Output the [x, y] coordinate of the center of the cell containing the given text.  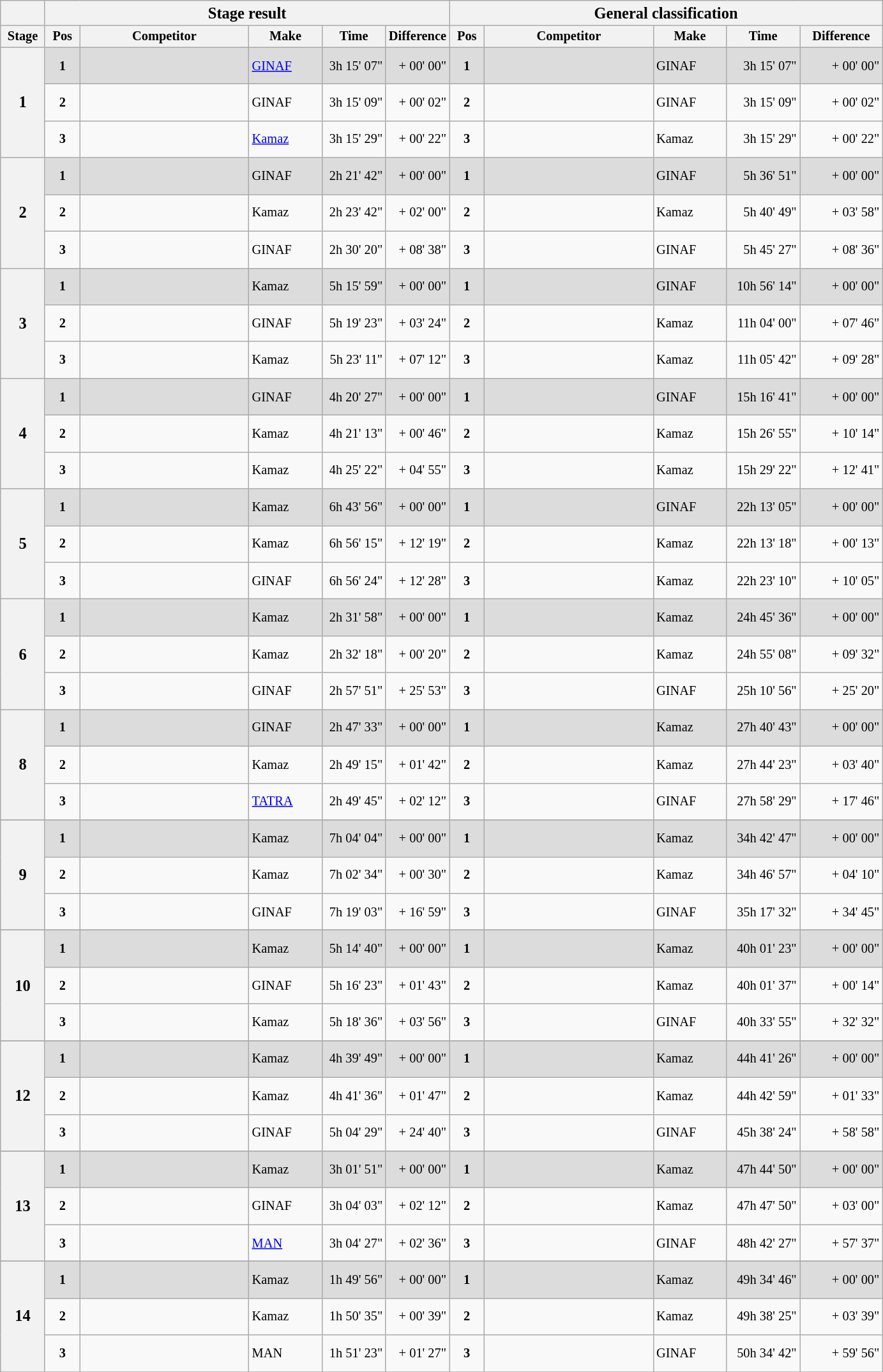
+ 03' 39" [841, 1316]
8 [23, 764]
+ 25' 53" [418, 691]
15h 16' 41" [764, 397]
+ 09' 32" [841, 654]
2h 31' 58" [354, 617]
6h 56' 24" [354, 581]
+ 04' 55" [418, 470]
24h 45' 36" [764, 617]
+ 01' 33" [841, 1096]
+ 03' 56" [418, 1022]
+ 02' 36" [418, 1243]
4h 21' 13" [354, 433]
+ 10' 05" [841, 581]
4h 39' 49" [354, 1059]
44h 42' 59" [764, 1096]
14 [23, 1316]
40h 01' 23" [764, 948]
22h 23' 10" [764, 581]
48h 42' 27" [764, 1243]
2h 57' 51" [354, 691]
+ 34' 45" [841, 912]
2h 30' 20" [354, 250]
+ 07' 46" [841, 323]
+ 25' 20" [841, 691]
22h 13' 18" [764, 544]
+ 12' 28" [418, 581]
+ 12' 19" [418, 544]
4h 25' 22" [354, 470]
+ 09' 28" [841, 360]
+ 07' 12" [418, 360]
34h 42' 47" [764, 838]
6 [23, 653]
+ 00' 20" [418, 654]
3h 04' 27" [354, 1243]
1h 50' 35" [354, 1316]
5 [23, 544]
49h 38' 25" [764, 1316]
+ 08' 36" [841, 250]
+ 58' 58" [841, 1133]
+ 01' 47" [418, 1096]
49h 34' 46" [764, 1279]
General classification [666, 13]
1h 51' 23" [354, 1353]
24h 55' 08" [764, 654]
47h 44' 50" [764, 1169]
+ 01' 43" [418, 985]
3h 01' 51" [354, 1169]
35h 17' 32" [764, 912]
4 [23, 434]
+ 02' 00" [418, 213]
5h 23' 11" [354, 360]
1h 49' 56" [354, 1279]
34h 46' 57" [764, 875]
4h 41' 36" [354, 1096]
2h 21' 42" [354, 176]
+ 00' 13" [841, 544]
22h 13' 05" [764, 507]
Stage [23, 36]
10 [23, 985]
+ 04' 10" [841, 875]
+ 00' 14" [841, 985]
27h 40' 43" [764, 727]
25h 10' 56" [764, 691]
+ 24' 40" [418, 1133]
9 [23, 874]
+ 01' 27" [418, 1353]
+ 17' 46" [841, 802]
2h 32' 18" [354, 654]
5h 40' 49" [764, 213]
5h 14' 40" [354, 948]
+ 03' 40" [841, 764]
7h 02' 34" [354, 875]
5h 04' 29" [354, 1133]
44h 41' 26" [764, 1059]
11h 05' 42" [764, 360]
10h 56' 14" [764, 287]
+ 00' 46" [418, 433]
45h 38' 24" [764, 1133]
2h 49' 45" [354, 802]
5h 45' 27" [764, 250]
+ 00' 30" [418, 875]
+ 57' 37" [841, 1243]
12 [23, 1095]
+ 08' 38" [418, 250]
15h 26' 55" [764, 433]
5h 16' 23" [354, 985]
5h 18' 36" [354, 1022]
+ 16' 59" [418, 912]
+ 12' 41" [841, 470]
11h 04' 00" [764, 323]
5h 36' 51" [764, 176]
13 [23, 1206]
+ 32' 32" [841, 1022]
15h 29' 22" [764, 470]
7h 19' 03" [354, 912]
3h 04' 03" [354, 1206]
27h 58' 29" [764, 802]
40h 33' 55" [764, 1022]
+ 03' 00" [841, 1206]
47h 47' 50" [764, 1206]
Stage result [246, 13]
7h 04' 04" [354, 838]
2h 23' 42" [354, 213]
5h 19' 23" [354, 323]
50h 34' 42" [764, 1353]
+ 03' 58" [841, 213]
6h 56' 15" [354, 544]
40h 01' 37" [764, 985]
6h 43' 56" [354, 507]
+ 03' 24" [418, 323]
+ 10' 14" [841, 433]
+ 00' 39" [418, 1316]
5h 15' 59" [354, 287]
27h 44' 23" [764, 764]
2h 47' 33" [354, 727]
4h 20' 27" [354, 397]
TATRA [286, 802]
2h 49' 15" [354, 764]
+ 59' 56" [841, 1353]
+ 01' 42" [418, 764]
